Search for the cell housing the specified text and yield its [x, y] center coordinate. 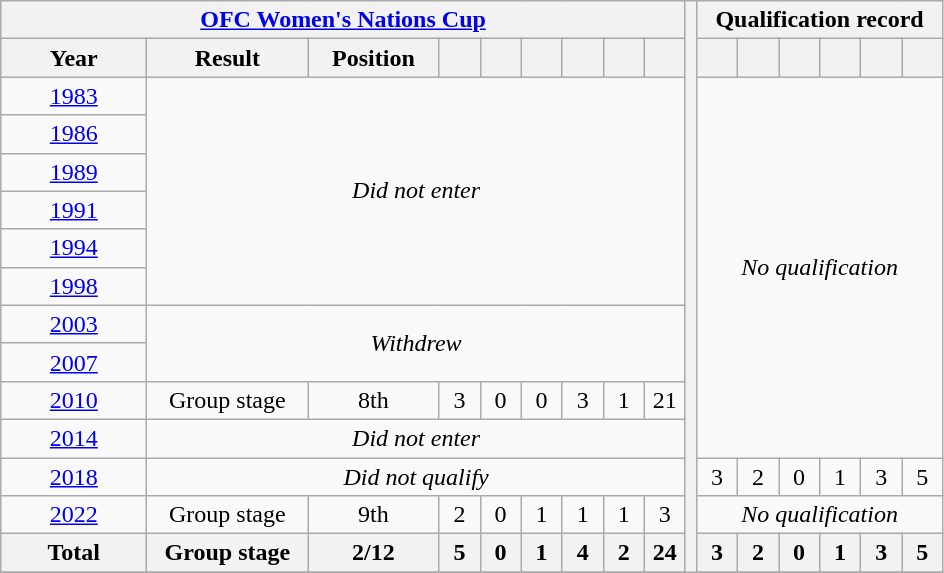
1991 [74, 210]
2018 [74, 477]
2003 [74, 324]
Year [74, 58]
2010 [74, 400]
24 [664, 553]
8th [374, 400]
OFC Women's Nations Cup [344, 20]
2/12 [374, 553]
Total [74, 553]
2022 [74, 515]
1986 [74, 134]
9th [374, 515]
1994 [74, 248]
Did not qualify [416, 477]
1989 [74, 172]
1983 [74, 96]
2007 [74, 362]
Qualification record [819, 20]
Position [374, 58]
1998 [74, 286]
Result [228, 58]
21 [664, 400]
2014 [74, 438]
Withdrew [416, 343]
4 [582, 553]
